Detect which cell encompasses the target text, then output its (x, y) center coordinate. 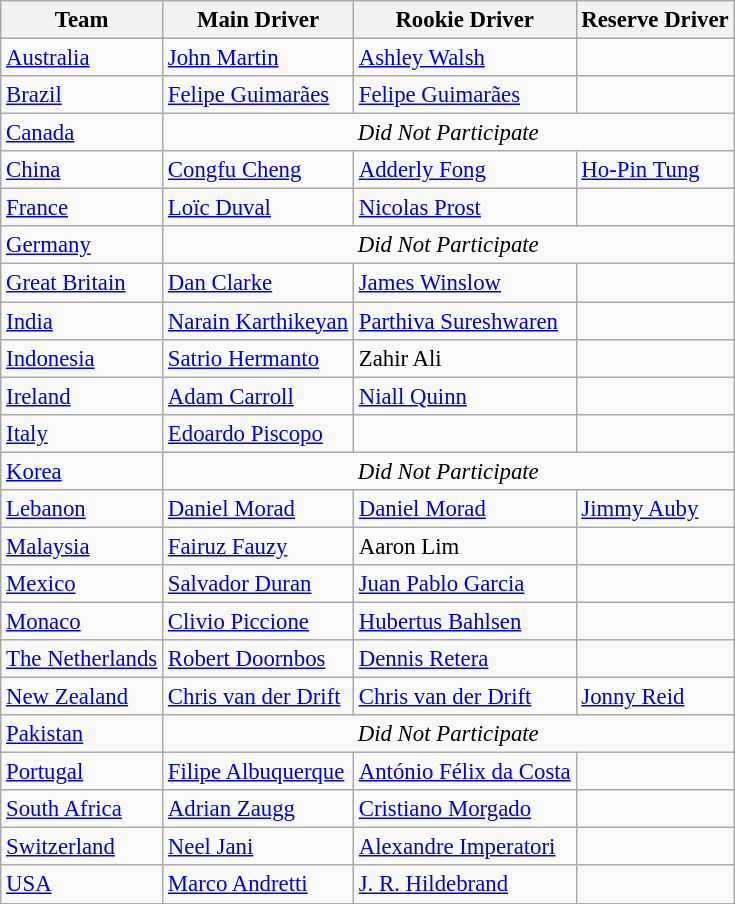
Team (82, 20)
Italy (82, 433)
Jonny Reid (655, 697)
Robert Doornbos (258, 659)
Brazil (82, 95)
Loïc Duval (258, 208)
Filipe Albuquerque (258, 772)
Adam Carroll (258, 396)
Great Britain (82, 283)
USA (82, 885)
Portugal (82, 772)
The Netherlands (82, 659)
Australia (82, 58)
Mexico (82, 584)
Reserve Driver (655, 20)
Lebanon (82, 509)
António Félix da Costa (464, 772)
Narain Karthikeyan (258, 321)
New Zealand (82, 697)
Alexandre Imperatori (464, 847)
Neel Jani (258, 847)
Clivio Piccione (258, 621)
Zahir Ali (464, 358)
John Martin (258, 58)
Ashley Walsh (464, 58)
Parthiva Sureshwaren (464, 321)
James Winslow (464, 283)
Malaysia (82, 546)
Nicolas Prost (464, 208)
Ho-Pin Tung (655, 170)
Monaco (82, 621)
Marco Andretti (258, 885)
Edoardo Piscopo (258, 433)
France (82, 208)
Jimmy Auby (655, 509)
Hubertus Bahlsen (464, 621)
Indonesia (82, 358)
India (82, 321)
Dennis Retera (464, 659)
Satrio Hermanto (258, 358)
Niall Quinn (464, 396)
Dan Clarke (258, 283)
Salvador Duran (258, 584)
Aaron Lim (464, 546)
Ireland (82, 396)
Switzerland (82, 847)
Fairuz Fauzy (258, 546)
Adderly Fong (464, 170)
Pakistan (82, 734)
Germany (82, 245)
Main Driver (258, 20)
J. R. Hildebrand (464, 885)
Canada (82, 133)
Cristiano Morgado (464, 809)
Korea (82, 471)
South Africa (82, 809)
China (82, 170)
Juan Pablo Garcia (464, 584)
Adrian Zaugg (258, 809)
Rookie Driver (464, 20)
Congfu Cheng (258, 170)
